Search for the cell housing the specified text and yield its [x, y] center coordinate. 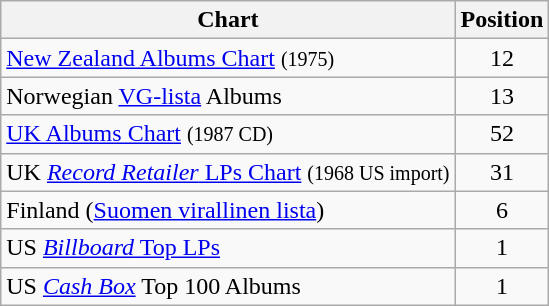
US Cash Box Top 100 Albums [228, 286]
Norwegian VG-lista Albums [228, 96]
31 [502, 172]
6 [502, 210]
12 [502, 58]
New Zealand Albums Chart (1975) [228, 58]
UK Record Retailer LPs Chart (1968 US import) [228, 172]
Position [502, 20]
Chart [228, 20]
52 [502, 134]
13 [502, 96]
UK Albums Chart (1987 CD) [228, 134]
Finland (Suomen virallinen lista) [228, 210]
US Billboard Top LPs [228, 248]
